Find where the given text appears and provide that cell's center as [X, Y] coordinate. 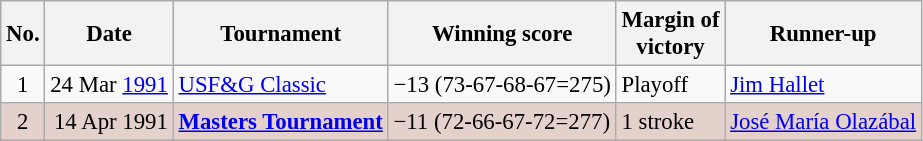
1 stroke [670, 122]
Margin ofvictory [670, 34]
Runner-up [824, 34]
Date [109, 34]
José María Olazábal [824, 122]
−11 (72-66-67-72=277) [502, 122]
Jim Hallet [824, 85]
24 Mar 1991 [109, 85]
Tournament [280, 34]
Masters Tournament [280, 122]
14 Apr 1991 [109, 122]
USF&G Classic [280, 85]
Playoff [670, 85]
1 [23, 85]
−13 (73-67-68-67=275) [502, 85]
2 [23, 122]
No. [23, 34]
Winning score [502, 34]
